Detect which cell encompasses the target text, then output its (X, Y) center coordinate. 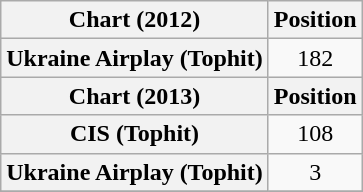
108 (315, 134)
3 (315, 172)
Chart (2012) (135, 20)
Chart (2013) (135, 96)
182 (315, 58)
CIS (Tophit) (135, 134)
